From the cell containing the given text, extract its center point as [X, Y] coordinate. 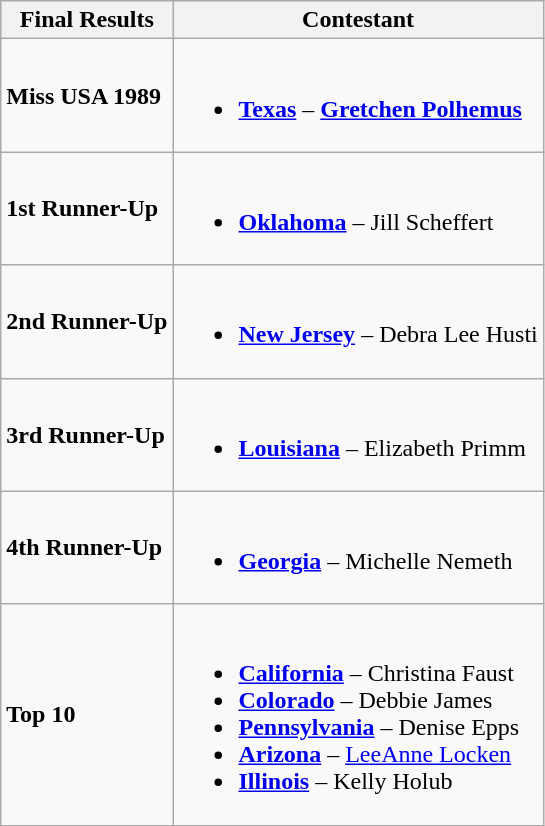
Contestant [358, 20]
Louisiana – Elizabeth Primm [358, 434]
3rd Runner-Up [87, 434]
Texas – Gretchen Polhemus [358, 96]
California – Christina Faust Colorado – Debbie James Pennsylvania – Denise Epps Arizona – LeeAnne Locken Illinois – Kelly Holub [358, 714]
Top 10 [87, 714]
Miss USA 1989 [87, 96]
Final Results [87, 20]
Oklahoma – Jill Scheffert [358, 208]
2nd Runner-Up [87, 322]
New Jersey – Debra Lee Husti [358, 322]
Georgia – Michelle Nemeth [358, 548]
1st Runner-Up [87, 208]
4th Runner-Up [87, 548]
